From the cell containing the given text, extract its center point as (x, y) coordinate. 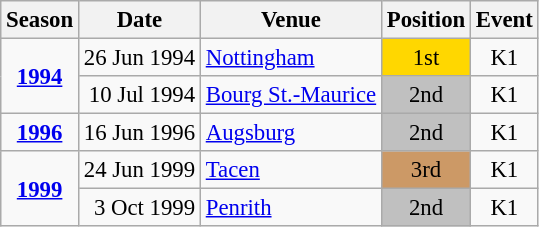
Penrith (290, 208)
24 Jun 1999 (139, 170)
16 Jun 1996 (139, 133)
3rd (426, 170)
1st (426, 58)
Tacen (290, 170)
10 Jul 1994 (139, 95)
Position (426, 20)
Nottingham (290, 58)
Augsburg (290, 133)
26 Jun 1994 (139, 58)
3 Oct 1999 (139, 208)
Bourg St.-Maurice (290, 95)
Venue (290, 20)
Season (40, 20)
1996 (40, 133)
1999 (40, 188)
Event (505, 20)
Date (139, 20)
1994 (40, 76)
